Search for the cell housing the specified text and yield its [x, y] center coordinate. 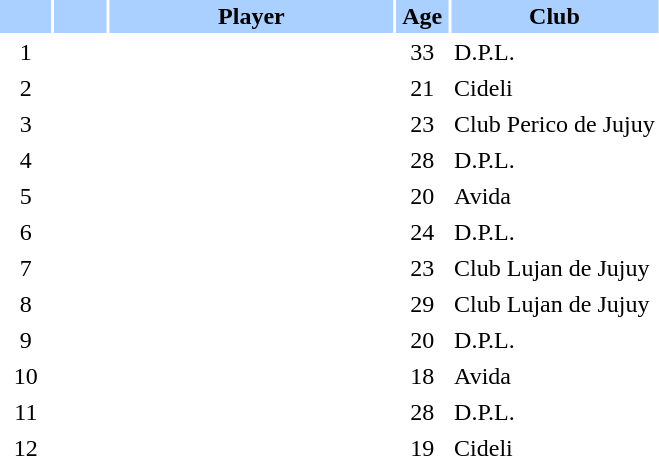
2 [26, 88]
1 [26, 52]
Club Perico de Jujuy [554, 124]
10 [26, 376]
11 [26, 412]
6 [26, 232]
Club [554, 16]
21 [422, 88]
Age [422, 16]
24 [422, 232]
5 [26, 196]
18 [422, 376]
7 [26, 268]
9 [26, 340]
33 [422, 52]
Player [251, 16]
3 [26, 124]
29 [422, 304]
Cideli [554, 88]
4 [26, 160]
8 [26, 304]
